For the text-containing cell, return its midpoint in (X, Y) coordinate format. 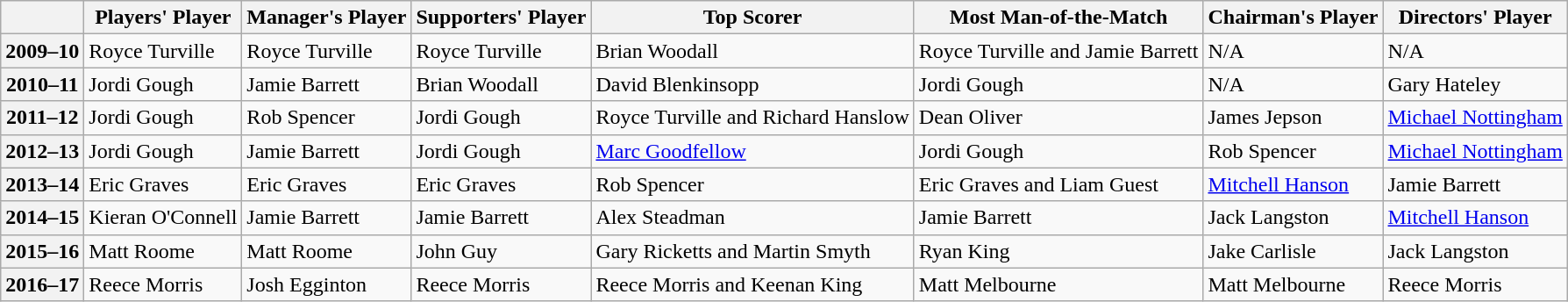
Royce Turville and Jamie Barrett (1058, 51)
Marc Goodfellow (752, 151)
Top Scorer (752, 18)
2016–17 (42, 284)
Alex Steadman (752, 218)
Reece Morris and Keenan King (752, 284)
Royce Turville and Richard Hanslow (752, 118)
2012–13 (42, 151)
Most Man-of-the-Match (1058, 18)
2009–10 (42, 51)
2013–14 (42, 184)
David Blenkinsopp (752, 84)
2014–15 (42, 218)
Ryan King (1058, 251)
Players' Player (163, 18)
2010–11 (42, 84)
Manager's Player (326, 18)
Gary Ricketts and Martin Smyth (752, 251)
Josh Egginton (326, 284)
Chairman's Player (1293, 18)
Supporters' Player (502, 18)
James Jepson (1293, 118)
2011–12 (42, 118)
Kieran O'Connell (163, 218)
Gary Hateley (1475, 84)
2015–16 (42, 251)
Eric Graves and Liam Guest (1058, 184)
Dean Oliver (1058, 118)
Jake Carlisle (1293, 251)
Directors' Player (1475, 18)
John Guy (502, 251)
